Return (x, y) of the center of cell containing provided text 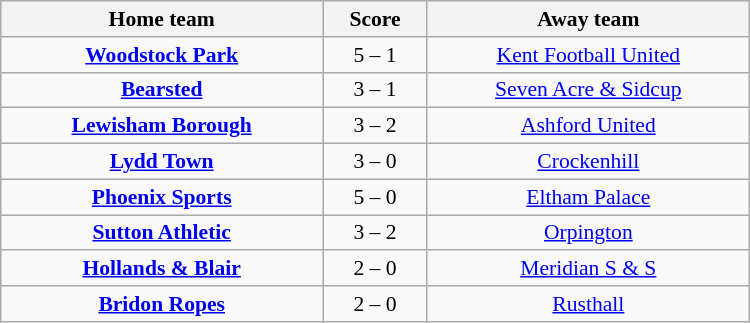
3 – 1 (376, 90)
Kent Football United (588, 55)
Lydd Town (162, 162)
Orpington (588, 233)
Crockenhill (588, 162)
Bridon Ropes (162, 304)
Away team (588, 19)
Eltham Palace (588, 197)
Meridian S & S (588, 269)
Seven Acre & Sidcup (588, 90)
3 – 0 (376, 162)
5 – 0 (376, 197)
Woodstock Park (162, 55)
Sutton Athletic (162, 233)
Score (376, 19)
Ashford United (588, 126)
Phoenix Sports (162, 197)
5 – 1 (376, 55)
Home team (162, 19)
Hollands & Blair (162, 269)
Rusthall (588, 304)
Lewisham Borough (162, 126)
Bearsted (162, 90)
